Locate the cell with the specified text and output its (X, Y) center coordinate. 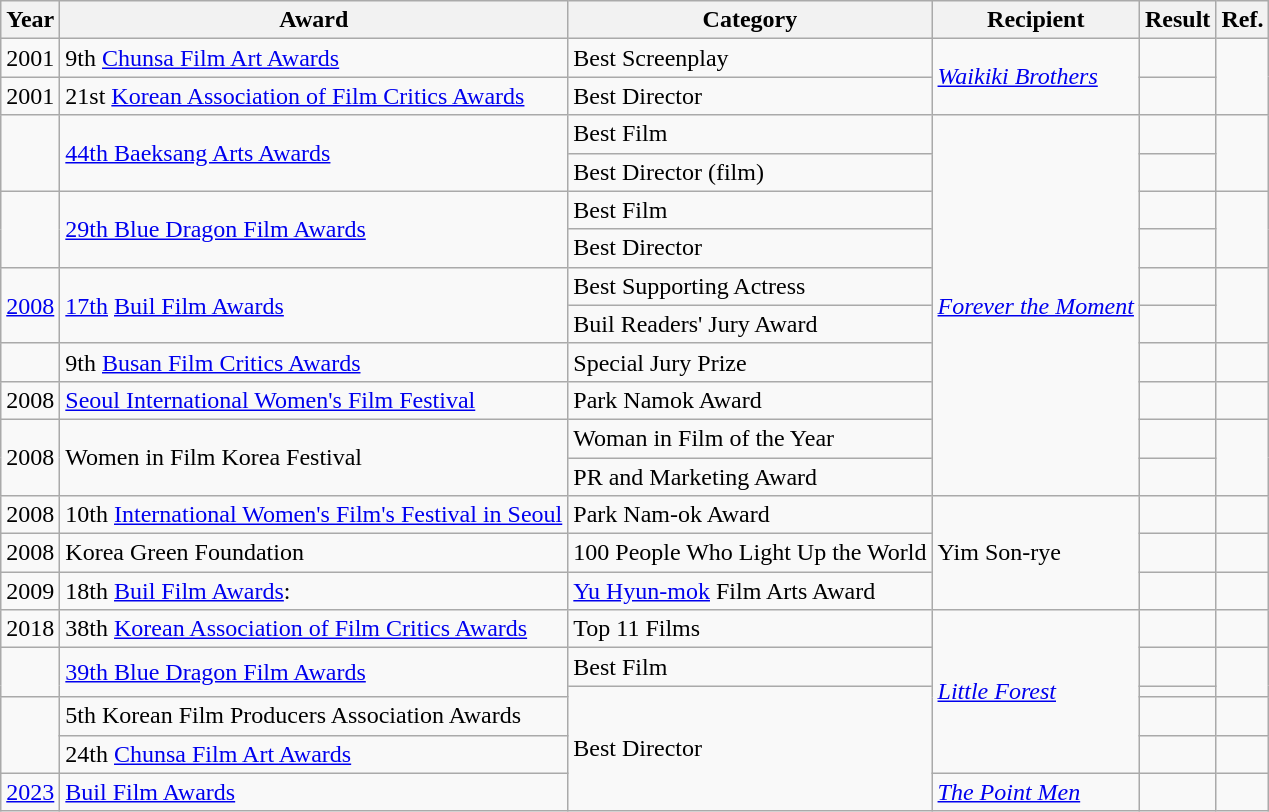
Category (750, 20)
PR and Marketing Award (750, 477)
Yim Son-rye (1036, 553)
Seoul International Women's Film Festival (314, 400)
Recipient (1036, 20)
Best Director (film) (750, 172)
Top 11 Films (750, 629)
Women in Film Korea Festival (314, 457)
Result (1177, 20)
Park Namok Award (750, 400)
21st Korean Association of Film Critics Awards (314, 96)
The Point Men (1036, 792)
38th Korean Association of Film Critics Awards (314, 629)
5th Korean Film Producers Association Awards (314, 716)
Little Forest (1036, 692)
17th Buil Film Awards (314, 305)
Best Screenplay (750, 58)
Forever the Moment (1036, 306)
24th Chunsa Film Art Awards (314, 754)
Park Nam-ok Award (750, 515)
9th Chunsa Film Art Awards (314, 58)
Buil Readers' Jury Award (750, 324)
100 People Who Light Up the World (750, 553)
10th International Women's Film's Festival in Seoul (314, 515)
Buil Film Awards (314, 792)
Special Jury Prize (750, 362)
2018 (30, 629)
18th Buil Film Awards: (314, 591)
44th Baeksang Arts Awards (314, 153)
Best Supporting Actress (750, 286)
Waikiki Brothers (1036, 77)
Award (314, 20)
Yu Hyun-mok Film Arts Award (750, 591)
Ref. (1242, 20)
2023 (30, 792)
9th Busan Film Critics Awards (314, 362)
Year (30, 20)
29th Blue Dragon Film Awards (314, 229)
39th Blue Dragon Film Awards (314, 672)
Woman in Film of the Year (750, 438)
Korea Green Foundation (314, 553)
2009 (30, 591)
